Identify which cell holds the provided text, then report its [x, y] central coordinate. 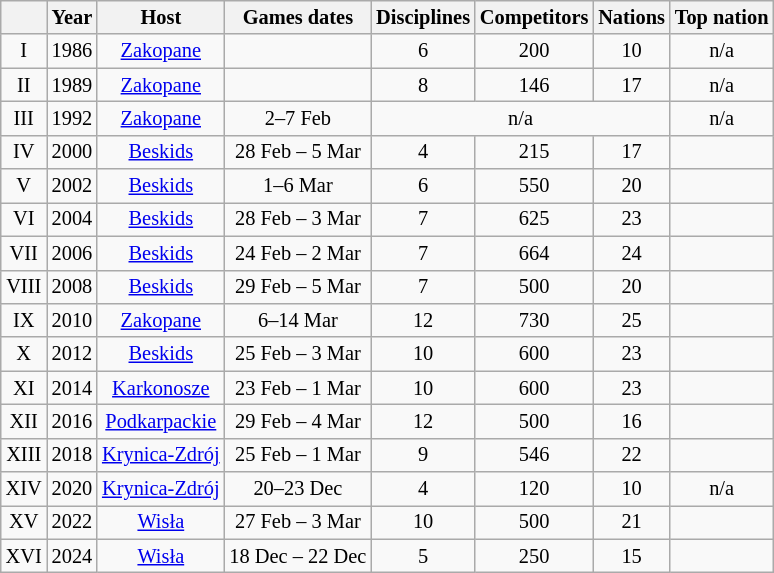
1986 [72, 51]
18 Dec – 22 Dec [298, 556]
I [24, 51]
2000 [72, 152]
Year [72, 17]
2020 [72, 489]
24 Feb – 2 Mar [298, 253]
664 [534, 253]
1–6 Mar [298, 186]
XII [24, 421]
250 [534, 556]
2014 [72, 388]
9 [423, 455]
29 Feb – 4 Mar [298, 421]
Competitors [534, 17]
XI [24, 388]
X [24, 354]
25 Feb – 3 Mar [298, 354]
5 [423, 556]
28 Feb – 3 Mar [298, 219]
16 [632, 421]
28 Feb – 5 Mar [298, 152]
25 [632, 320]
2–7 Feb [298, 118]
Karkonosze [160, 388]
VIII [24, 287]
V [24, 186]
1989 [72, 85]
2010 [72, 320]
29 Feb – 5 Mar [298, 287]
23 Feb – 1 Mar [298, 388]
Disciplines [423, 17]
2004 [72, 219]
2022 [72, 522]
XIII [24, 455]
625 [534, 219]
550 [534, 186]
2002 [72, 186]
2006 [72, 253]
24 [632, 253]
IX [24, 320]
Nations [632, 17]
2012 [72, 354]
XVI [24, 556]
IV [24, 152]
Games dates [298, 17]
15 [632, 556]
1992 [72, 118]
VI [24, 219]
8 [423, 85]
6–14 Mar [298, 320]
215 [534, 152]
XV [24, 522]
22 [632, 455]
XIV [24, 489]
730 [534, 320]
Top nation [722, 17]
146 [534, 85]
Host [160, 17]
III [24, 118]
25 Feb – 1 Mar [298, 455]
21 [632, 522]
20–23 Dec [298, 489]
2008 [72, 287]
Podkarpackie [160, 421]
2016 [72, 421]
546 [534, 455]
VII [24, 253]
200 [534, 51]
2018 [72, 455]
2024 [72, 556]
120 [534, 489]
27 Feb – 3 Mar [298, 522]
II [24, 85]
